Detect which cell encompasses the target text, then output its (x, y) center coordinate. 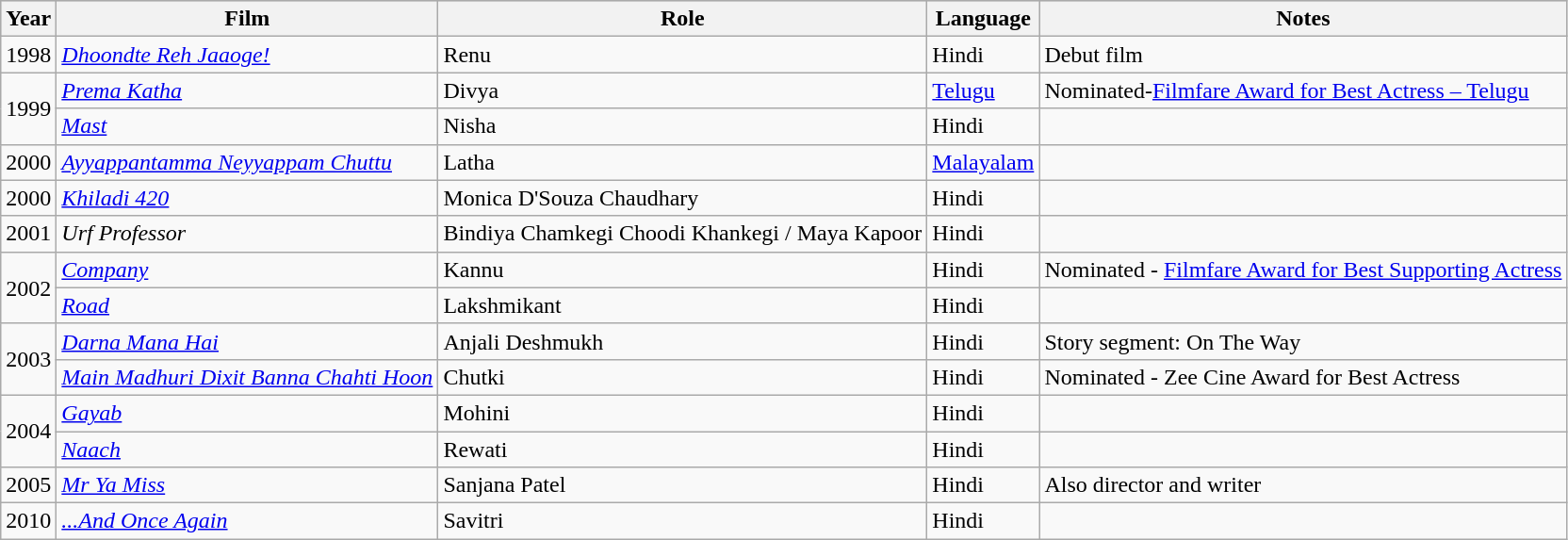
Rewati (682, 450)
Debut film (1303, 55)
Latha (682, 162)
Urf Professor (247, 234)
Company (247, 270)
Dhoondte Reh Jaaoge! (247, 55)
Nominated - Filmfare Award for Best Supporting Actress (1303, 270)
Nominated-Filmfare Award for Best Actress – Telugu (1303, 90)
Main Madhuri Dixit Banna Chahti Hoon (247, 377)
Role (682, 19)
Nominated - Zee Cine Award for Best Actress (1303, 377)
Prema Katha (247, 90)
Year (28, 19)
Savitri (682, 521)
2010 (28, 521)
1998 (28, 55)
Malayalam (984, 162)
Also director and writer (1303, 485)
Monica D'Souza Chaudhary (682, 198)
2002 (28, 287)
2001 (28, 234)
Telugu (984, 90)
Gayab (247, 413)
Kannu (682, 270)
Darna Mana Hai (247, 341)
Naach (247, 450)
Ayyappantamma Neyyappam Chuttu (247, 162)
Mr Ya Miss (247, 485)
2003 (28, 359)
Sanjana Patel (682, 485)
Mohini (682, 413)
Bindiya Chamkegi Choodi Khankegi / Maya Kapoor (682, 234)
Lakshmikant (682, 305)
Khiladi 420 (247, 198)
Story segment: On The Way (1303, 341)
...And Once Again (247, 521)
Notes (1303, 19)
2005 (28, 485)
Anjali Deshmukh (682, 341)
Film (247, 19)
Road (247, 305)
2004 (28, 431)
Language (984, 19)
Mast (247, 126)
Chutki (682, 377)
1999 (28, 108)
Nisha (682, 126)
Divya (682, 90)
Renu (682, 55)
